Search for the cell housing the specified text and yield its [X, Y] center coordinate. 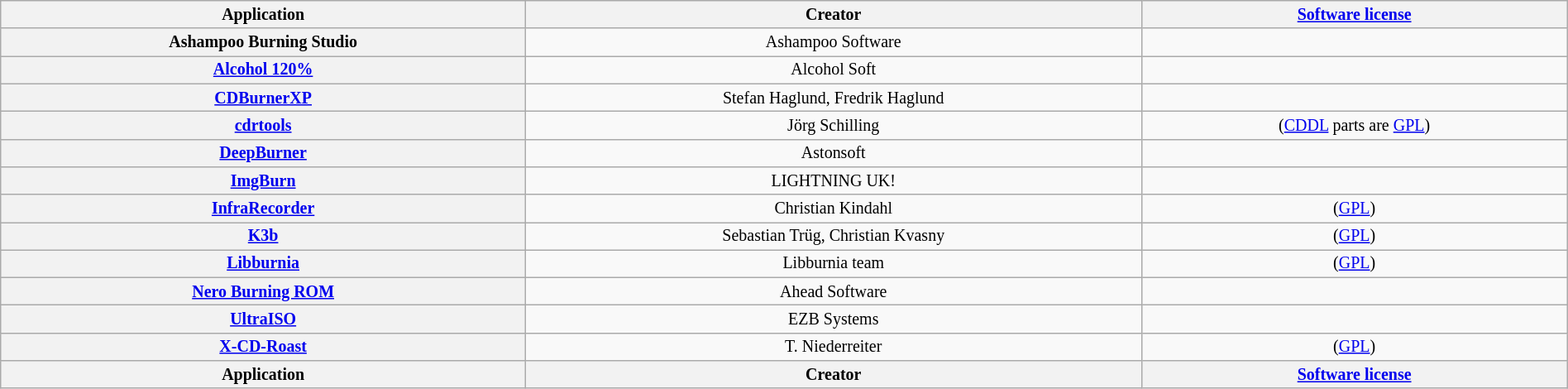
ImgBurn [263, 180]
LIGHTNING UK! [834, 180]
Ahead Software [834, 291]
Nero Burning ROM [263, 291]
Libburnia [263, 263]
CDBurnerXP [263, 98]
X-CD-Roast [263, 348]
Ashampoo Software [834, 43]
Sebastian Trüg, Christian Kvasny [834, 237]
T. Niederreiter [834, 348]
(CDDL parts are GPL) [1355, 126]
Jörg Schilling [834, 126]
Ashampoo Burning Studio [263, 43]
UltraISO [263, 319]
InfraRecorder [263, 209]
DeepBurner [263, 152]
Libburnia team [834, 263]
Alcohol 120% [263, 70]
cdrtools [263, 126]
Alcohol Soft [834, 70]
K3b [263, 237]
Stefan Haglund, Fredrik Haglund [834, 98]
Astonsoft [834, 152]
EZB Systems [834, 319]
Christian Kindahl [834, 209]
